Output the (X, Y) coordinate of the center of the cell containing the given text.  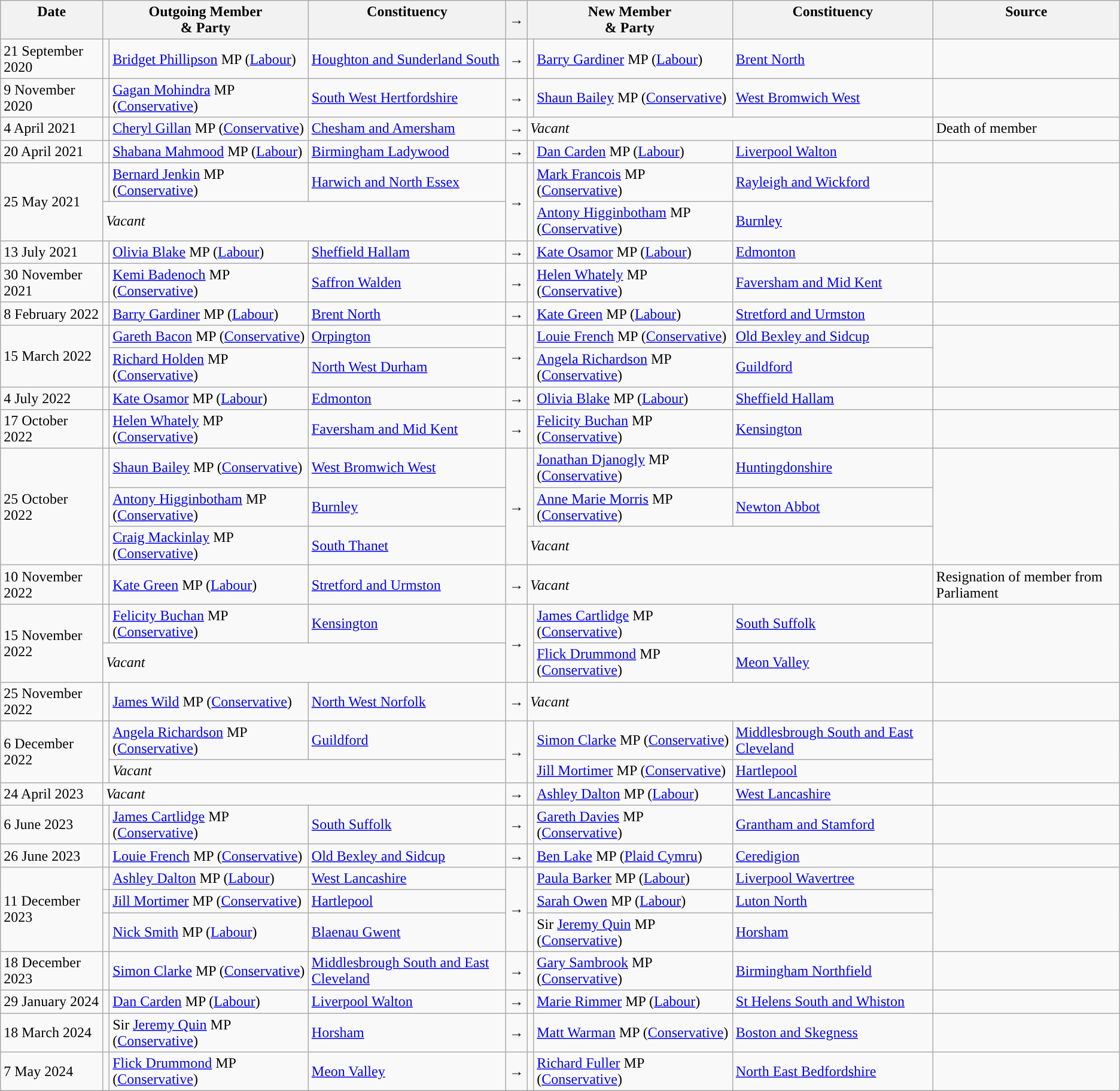
Richard Holden MP (Conservative) (209, 367)
Harwich and North Essex (407, 182)
9 November 2020 (51, 98)
Birmingham Northfield (833, 971)
North West Durham (407, 367)
18 March 2024 (51, 1032)
Houghton and Sunderland South (407, 59)
Blaenau Gwent (407, 932)
26 June 2023 (51, 855)
St Helens South and Whiston (833, 1002)
15 November 2022 (51, 643)
Shabana Mahmood MP (Labour) (209, 151)
25 November 2022 (51, 701)
6 December 2022 (51, 751)
Matt Warman MP (Conservative) (633, 1032)
Saffron Walden (407, 282)
Death of member (1026, 129)
Outgoing Member& Party (206, 20)
Bernard Jenkin MP (Conservative) (209, 182)
North West Norfolk (407, 701)
New Member& Party (630, 20)
Cheryl Gillan MP (Conservative) (209, 129)
8 February 2022 (51, 313)
18 December 2023 (51, 971)
Source (1026, 20)
24 April 2023 (51, 794)
Ceredigion (833, 855)
20 April 2021 (51, 151)
11 December 2023 (51, 909)
Richard Fuller MP (Conservative) (633, 1072)
Gareth Davies MP (Conservative) (633, 824)
17 October 2022 (51, 429)
South Thanet (407, 545)
Marie Rimmer MP (Labour) (633, 1002)
Anne Marie Morris MP (Conservative) (633, 507)
Ben Lake MP (Plaid Cymru) (633, 855)
Mark Francois MP (Conservative) (633, 182)
25 October 2022 (51, 507)
Grantham and Stamford (833, 824)
Resignation of member from Parliament (1026, 585)
North East Bedfordshire (833, 1072)
Paula Barker MP (Labour) (633, 878)
21 September 2020 (51, 59)
6 June 2023 (51, 824)
7 May 2024 (51, 1072)
Gareth Bacon MP (Conservative) (209, 336)
Date (51, 20)
Liverpool Wavertree (833, 878)
15 March 2022 (51, 355)
Sarah Owen MP (Labour) (633, 901)
Jonathan Djanogly MP (Conservative) (633, 468)
Bridget Phillipson MP (Labour) (209, 59)
James Wild MP (Conservative) (209, 701)
10 November 2022 (51, 585)
13 July 2021 (51, 252)
Boston and Skegness (833, 1032)
Luton North (833, 901)
Birmingham Ladywood (407, 151)
Gagan Mohindra MP (Conservative) (209, 98)
29 January 2024 (51, 1002)
Huntingdonshire (833, 468)
4 July 2022 (51, 398)
25 May 2021 (51, 202)
Craig Mackinlay MP (Conservative) (209, 545)
Rayleigh and Wickford (833, 182)
Newton Abbot (833, 507)
Kemi Badenoch MP (Conservative) (209, 282)
Gary Sambrook MP (Conservative) (633, 971)
30 November 2021 (51, 282)
South West Hertfordshire (407, 98)
Nick Smith MP (Labour) (209, 932)
4 April 2021 (51, 129)
Chesham and Amersham (407, 129)
Orpington (407, 336)
